Find where the given text appears and provide that cell's center as [X, Y] coordinate. 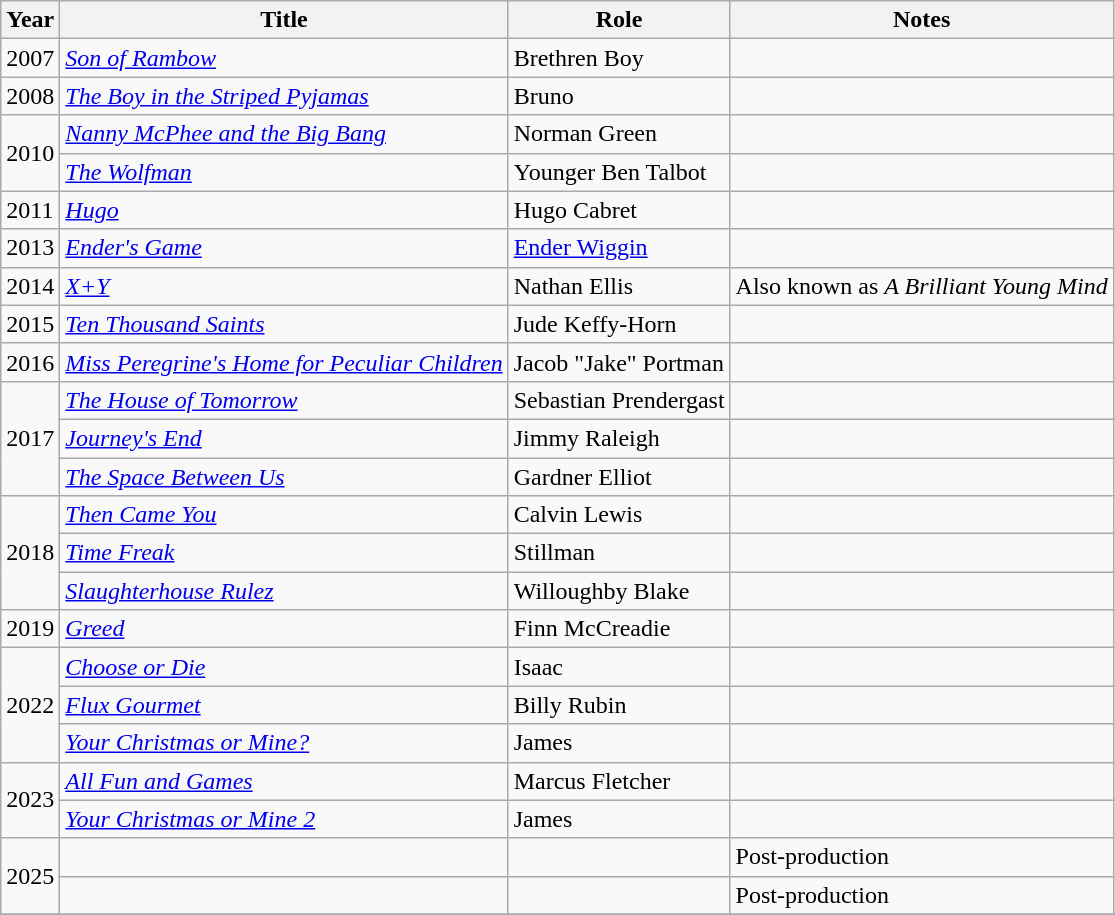
Stillman [619, 553]
Isaac [619, 667]
Miss Peregrine's Home for Peculiar Children [284, 362]
Sebastian Prendergast [619, 400]
Role [619, 20]
2023 [30, 800]
2017 [30, 438]
Title [284, 20]
Your Christmas or Mine 2 [284, 819]
2018 [30, 553]
2019 [30, 629]
The Boy in the Striped Pyjamas [284, 96]
Your Christmas or Mine? [284, 743]
The Space Between Us [284, 477]
Journey's End [284, 438]
2025 [30, 876]
X+Y [284, 286]
Slaughterhouse Rulez [284, 591]
Ender's Game [284, 248]
Jacob "Jake" Portman [619, 362]
Marcus Fletcher [619, 781]
Notes [922, 20]
Ender Wiggin [619, 248]
2013 [30, 248]
Then Came You [284, 515]
The House of Tomorrow [284, 400]
Norman Green [619, 134]
Gardner Elliot [619, 477]
Flux Gourmet [284, 705]
Jude Keffy-Horn [619, 324]
Jimmy Raleigh [619, 438]
2010 [30, 153]
Calvin Lewis [619, 515]
2008 [30, 96]
Greed [284, 629]
2007 [30, 58]
Billy Rubin [619, 705]
2014 [30, 286]
The Wolfman [284, 172]
Nanny McPhee and the Big Bang [284, 134]
Time Freak [284, 553]
Year [30, 20]
2015 [30, 324]
Hugo [284, 210]
All Fun and Games [284, 781]
Finn McCreadie [619, 629]
Hugo Cabret [619, 210]
Ten Thousand Saints [284, 324]
Bruno [619, 96]
2011 [30, 210]
Brethren Boy [619, 58]
Nathan Ellis [619, 286]
Willoughby Blake [619, 591]
Son of Rambow [284, 58]
Choose or Die [284, 667]
Also known as A Brilliant Young Mind [922, 286]
Younger Ben Talbot [619, 172]
2016 [30, 362]
2022 [30, 705]
